From the cell containing the given text, extract its center point as [X, Y] coordinate. 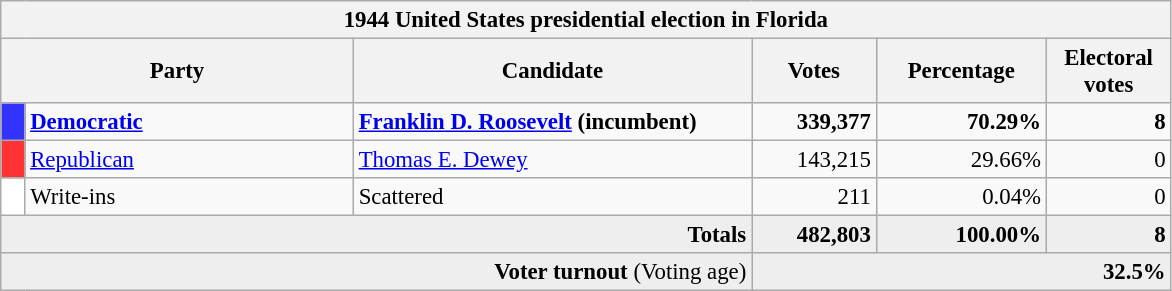
211 [814, 197]
Percentage [961, 72]
100.00% [961, 235]
70.29% [961, 122]
Party [178, 72]
143,215 [814, 160]
Votes [814, 72]
482,803 [814, 235]
Totals [376, 235]
1944 United States presidential election in Florida [586, 20]
29.66% [961, 160]
339,377 [814, 122]
Thomas E. Dewey [552, 160]
Scattered [552, 197]
Democratic [189, 122]
Electoral votes [1108, 72]
Write-ins [189, 197]
Candidate [552, 72]
0.04% [961, 197]
Franklin D. Roosevelt (incumbent) [552, 122]
Republican [189, 160]
